Pinpoint the cell where the given text exists, returning its [X, Y] midpoint coordinate. 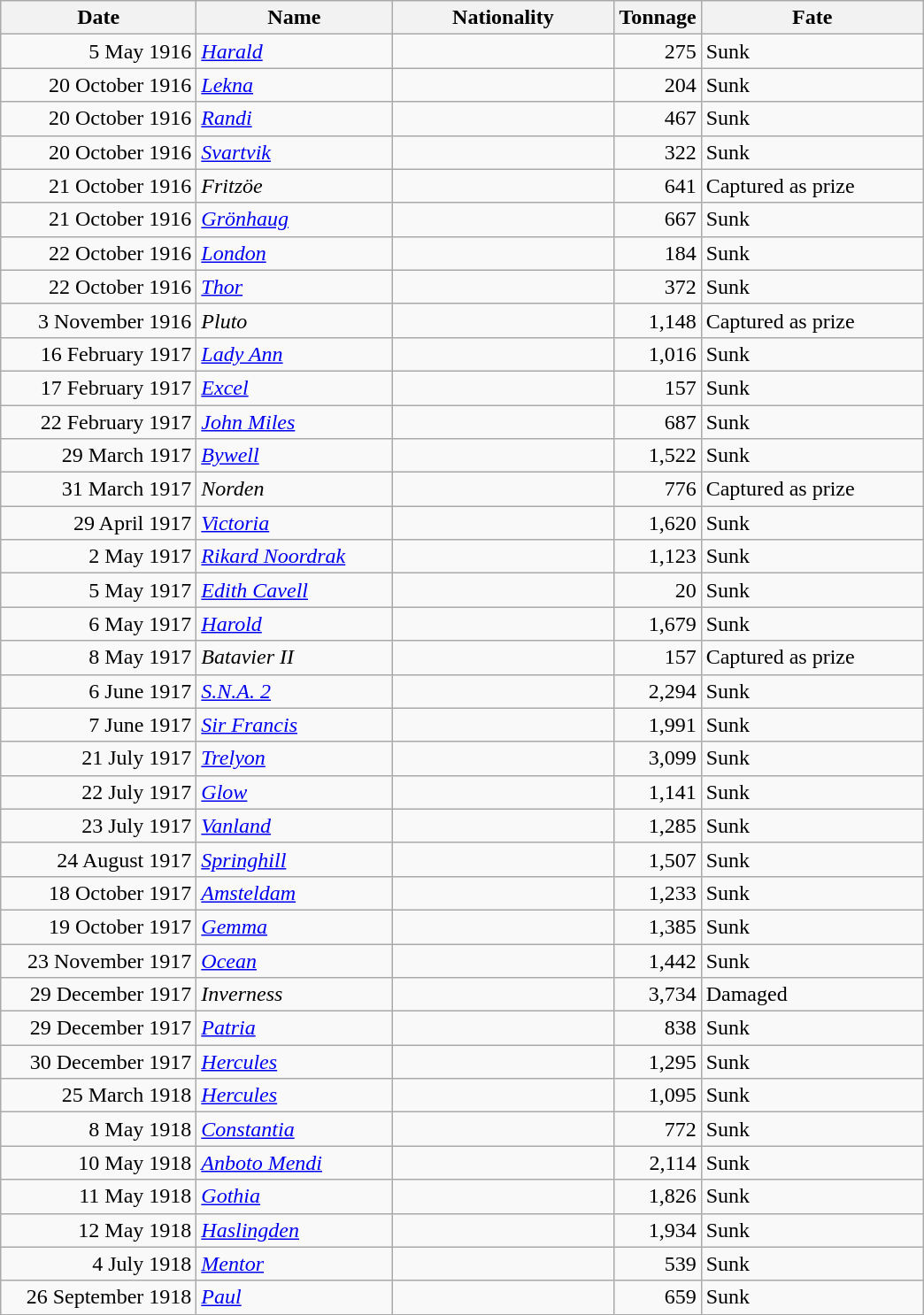
Fritzöe [294, 186]
772 [658, 1129]
1,522 [658, 456]
Lekna [294, 85]
1,095 [658, 1096]
Fate [812, 18]
29 March 1917 [99, 456]
20 [658, 590]
204 [658, 85]
184 [658, 253]
Svartvik [294, 152]
19 October 1917 [99, 927]
Randi [294, 119]
31 March 1917 [99, 489]
1,826 [658, 1196]
16 February 1917 [99, 354]
Date [99, 18]
Anboto Mendi [294, 1163]
687 [658, 422]
Damaged [812, 995]
1,442 [658, 960]
25 March 1918 [99, 1096]
Sir Francis [294, 725]
641 [658, 186]
12 May 1918 [99, 1230]
6 May 1917 [99, 624]
3,099 [658, 758]
17 February 1917 [99, 388]
467 [658, 119]
322 [658, 152]
1,123 [658, 557]
1,233 [658, 893]
6 June 1917 [99, 691]
Gemma [294, 927]
Harald [294, 51]
Bywell [294, 456]
Tonnage [658, 18]
659 [658, 1297]
5 May 1917 [99, 590]
Name [294, 18]
22 July 1917 [99, 792]
3 November 1916 [99, 320]
Amsteldam [294, 893]
372 [658, 287]
7 June 1917 [99, 725]
11 May 1918 [99, 1196]
2,114 [658, 1163]
1,385 [658, 927]
Ocean [294, 960]
Constantia [294, 1129]
Harold [294, 624]
Springhill [294, 859]
275 [658, 51]
Nationality [503, 18]
10 May 1918 [99, 1163]
18 October 1917 [99, 893]
2,294 [658, 691]
539 [658, 1264]
1,285 [658, 826]
4 July 1918 [99, 1264]
Inverness [294, 995]
Mentor [294, 1264]
21 July 1917 [99, 758]
24 August 1917 [99, 859]
John Miles [294, 422]
Patria [294, 1028]
5 May 1916 [99, 51]
Excel [294, 388]
Haslingden [294, 1230]
1,148 [658, 320]
30 December 1917 [99, 1062]
3,734 [658, 995]
Grönhaug [294, 219]
1,141 [658, 792]
838 [658, 1028]
Glow [294, 792]
1,507 [658, 859]
23 November 1917 [99, 960]
Gothia [294, 1196]
1,620 [658, 523]
1,679 [658, 624]
Lady Ann [294, 354]
1,016 [658, 354]
Norden [294, 489]
S.N.A. 2 [294, 691]
Pluto [294, 320]
Batavier II [294, 657]
776 [658, 489]
Thor [294, 287]
29 April 1917 [99, 523]
1,295 [658, 1062]
2 May 1917 [99, 557]
8 May 1917 [99, 657]
Vanland [294, 826]
23 July 1917 [99, 826]
22 February 1917 [99, 422]
Paul [294, 1297]
Trelyon [294, 758]
26 September 1918 [99, 1297]
London [294, 253]
1,991 [658, 725]
Rikard Noordrak [294, 557]
8 May 1918 [99, 1129]
667 [658, 219]
Edith Cavell [294, 590]
Victoria [294, 523]
1,934 [658, 1230]
